Locate the cell with the specified text and output its [x, y] center coordinate. 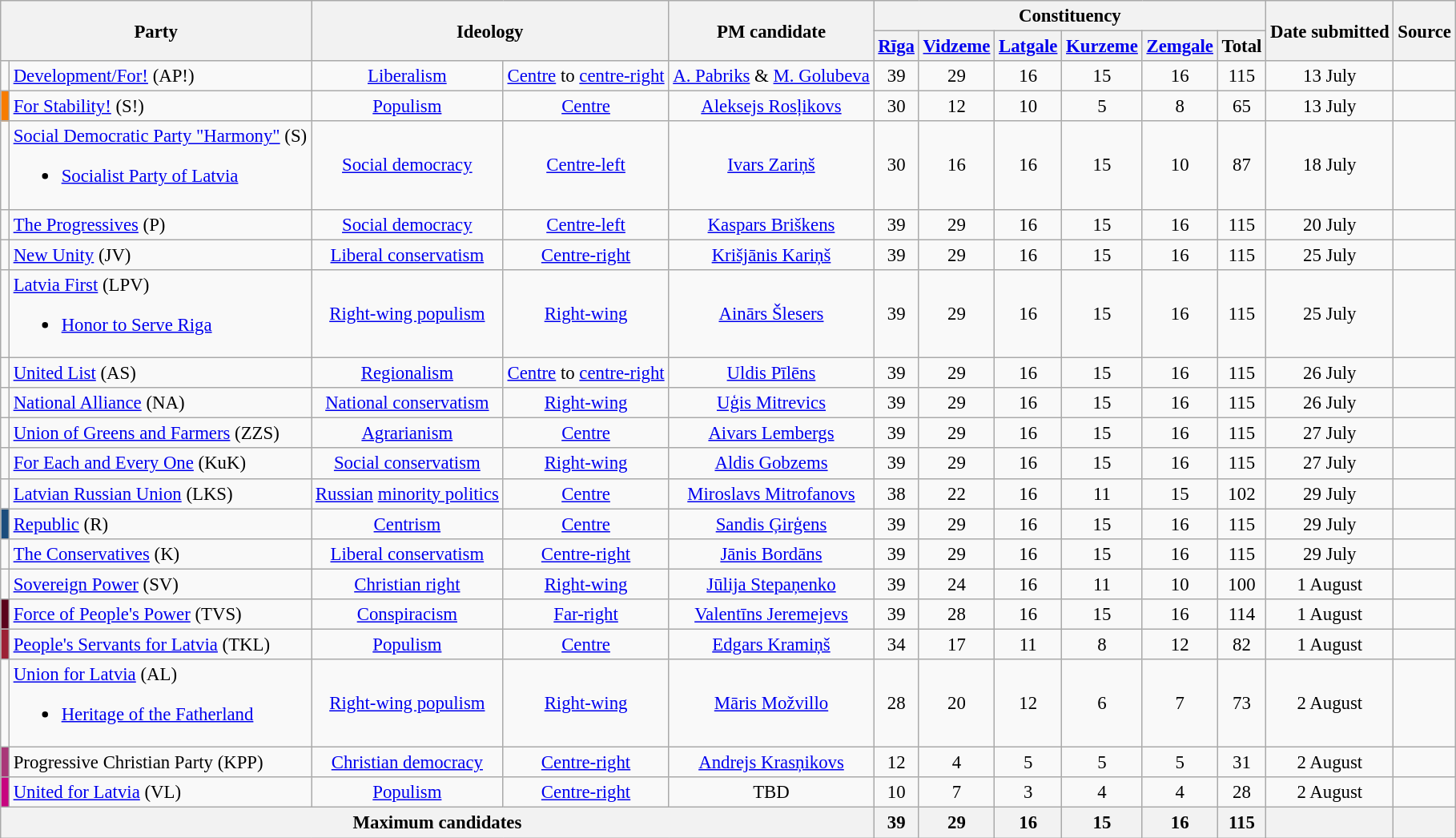
22 [956, 494]
For Stability! (S!) [160, 107]
73 [1241, 703]
Christian right [407, 584]
65 [1241, 107]
Centrism [407, 524]
Party [156, 30]
Social Democratic Party "Harmony" (S)Socialist Party of Latvia [160, 165]
Latvian Russian Union (LKS) [160, 494]
Miroslavs Mitrofanovs [771, 494]
Russian minority politics [407, 494]
Jūlija Stepaņenko [771, 584]
United for Latvia (VL) [160, 792]
82 [1241, 644]
For Each and Every One (KuK) [160, 464]
6 [1102, 703]
Union of Greens and Farmers (ZZS) [160, 433]
114 [1241, 614]
87 [1241, 165]
38 [896, 494]
Social conservatism [407, 464]
Uldis Pīlēns [771, 373]
20 [956, 703]
102 [1241, 494]
3 [1028, 792]
Rīga [896, 46]
Uģis Mitrevics [771, 403]
People's Servants for Latvia (TKL) [160, 644]
Ivars Zariņš [771, 165]
The Progressives (P) [160, 224]
Valentīns Jeremejevs [771, 614]
Regionalism [407, 373]
Sovereign Power (SV) [160, 584]
National conservatism [407, 403]
Source [1424, 30]
A. Pabriks & M. Golubeva [771, 76]
Conspiracism [407, 614]
Ideology [489, 30]
Māris Možvillo [771, 703]
20 July [1329, 224]
Far-right [586, 614]
Latvia First (LPV)Honor to Serve Riga [160, 314]
Aivars Lembergs [771, 433]
Kurzeme [1102, 46]
Republic (R) [160, 524]
24 [956, 584]
Union for Latvia (AL)Heritage of the Fatherland [160, 703]
Aldis Gobzems [771, 464]
Latgale [1028, 46]
Edgars Kramiņš [771, 644]
Vidzeme [956, 46]
Total [1241, 46]
Progressive Christian Party (KPP) [160, 763]
31 [1241, 763]
Maximum candidates [437, 823]
Aleksejs Rosļikovs [771, 107]
Jānis Bordāns [771, 554]
Andrejs Krasņikovs [771, 763]
United List (AS) [160, 373]
Development/For! (AP!) [160, 76]
Christian democracy [407, 763]
Sandis Ģirģens [771, 524]
Liberalism [407, 76]
The Conservatives (K) [160, 554]
Kaspars Briškens [771, 224]
Krišjānis Kariņš [771, 255]
Force of People's Power (TVS) [160, 614]
TBD [771, 792]
Date submitted [1329, 30]
34 [896, 644]
Zemgale [1180, 46]
PM candidate [771, 30]
17 [956, 644]
100 [1241, 584]
New Unity (JV) [160, 255]
Agrarianism [407, 433]
Ainārs Šlesers [771, 314]
Constituency [1070, 16]
National Alliance (NA) [160, 403]
18 July [1329, 165]
